Identify which cell holds the provided text, then report its [x, y] central coordinate. 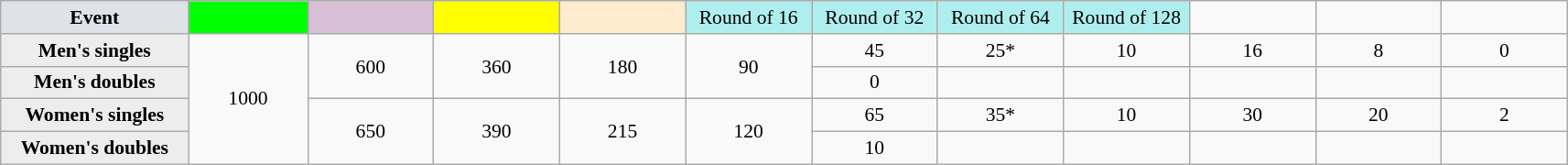
35* [1000, 115]
25* [1000, 50]
1000 [248, 99]
215 [622, 132]
20 [1379, 115]
Event [95, 17]
650 [371, 132]
30 [1252, 115]
8 [1379, 50]
180 [622, 66]
390 [497, 132]
16 [1252, 50]
2 [1505, 115]
120 [749, 132]
Round of 16 [749, 17]
Round of 32 [874, 17]
600 [371, 66]
Round of 128 [1127, 17]
Women's doubles [95, 148]
360 [497, 66]
65 [874, 115]
45 [874, 50]
Men's singles [95, 50]
Women's singles [95, 115]
Men's doubles [95, 82]
Round of 64 [1000, 17]
90 [749, 66]
